Scan for the cell matching the given text and deliver its [x, y] coordinate at center. 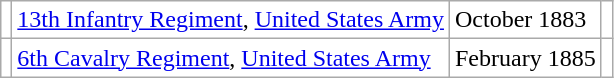
February 1885 [525, 58]
13th Infantry Regiment, United States Army [231, 20]
6th Cavalry Regiment, United States Army [231, 58]
October 1883 [525, 20]
